Scan for the cell matching the given text and deliver its (X, Y) coordinate at center. 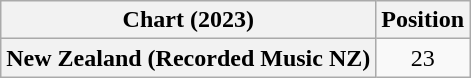
Chart (2023) (188, 20)
Position (423, 20)
New Zealand (Recorded Music NZ) (188, 58)
23 (423, 58)
